Identify which cell holds the provided text, then report its [X, Y] central coordinate. 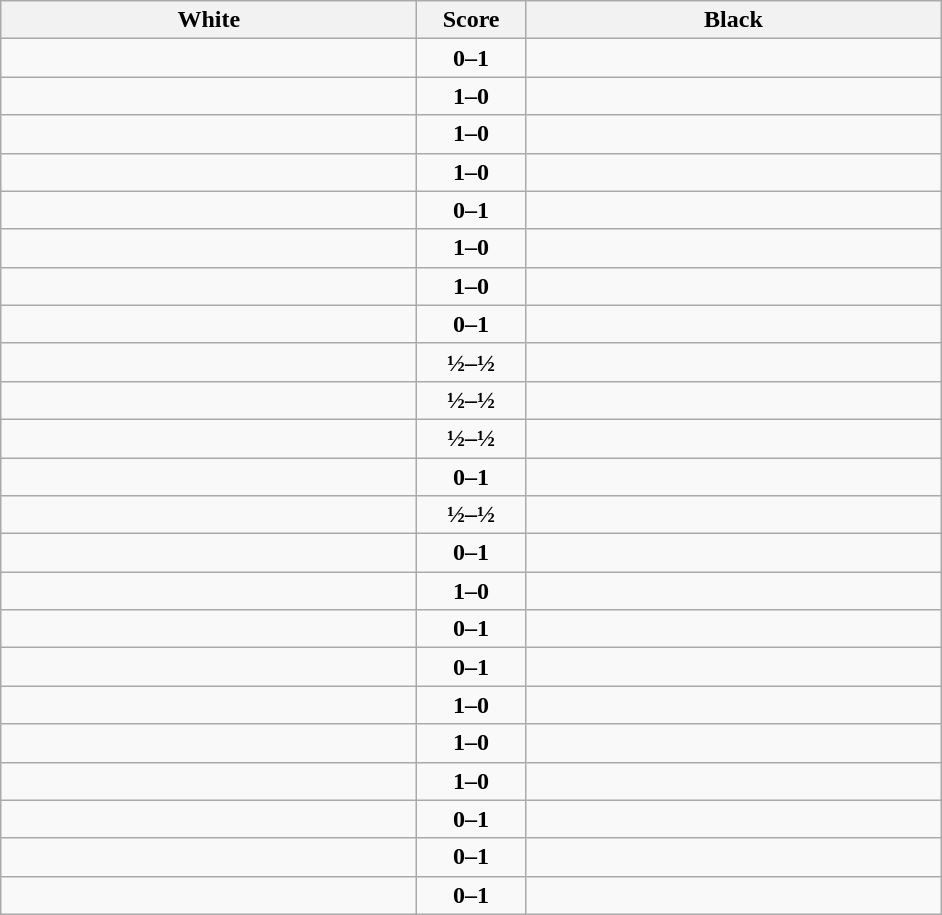
White [209, 20]
Black [733, 20]
Score [472, 20]
